Search for the cell housing the specified text and yield its [x, y] center coordinate. 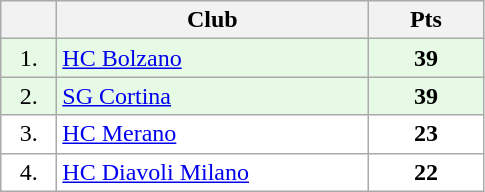
1. [29, 58]
3. [29, 134]
HC Bolzano [212, 58]
23 [426, 134]
SG Cortina [212, 96]
Club [212, 20]
2. [29, 96]
HC Merano [212, 134]
HC Diavoli Milano [212, 172]
Pts [426, 20]
22 [426, 172]
4. [29, 172]
